Search for the cell housing the specified text and yield its (x, y) center coordinate. 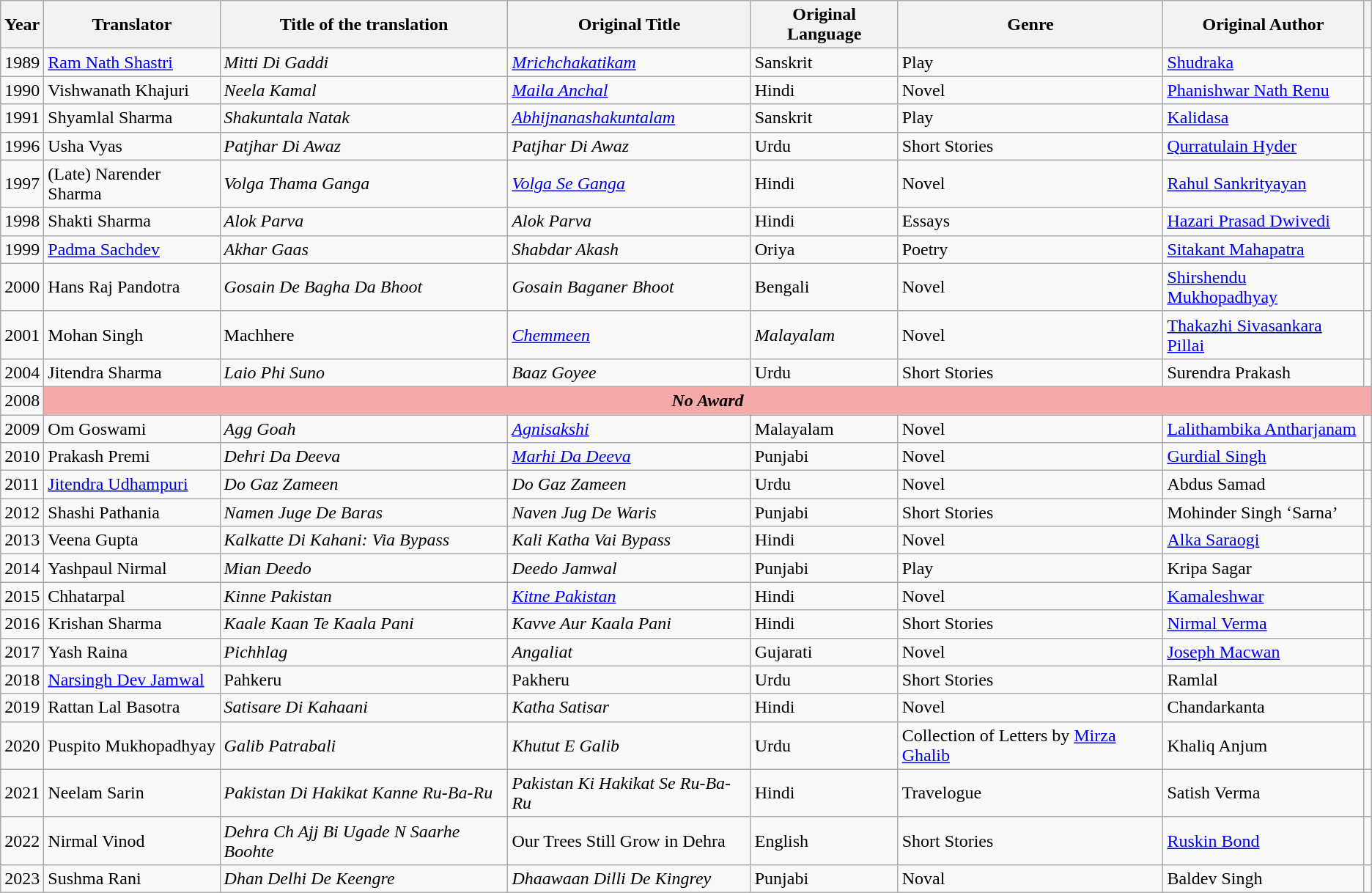
Our Trees Still Grow in Dehra (629, 840)
Laio Phi Suno (364, 372)
Collection of Letters by Mirza Ghalib (1030, 745)
Alka Saraogi (1264, 540)
Kitne Pakistan (629, 596)
Chhatarpal (132, 596)
Shyamlal Sharma (132, 118)
Thakazhi Sivasankara Pillai (1264, 334)
Khutut E Galib (629, 745)
Chemmeen (629, 334)
Kali Katha Vai Bypass (629, 540)
Kamaleshwar (1264, 596)
Veena Gupta (132, 540)
Dehra Ch Ajj Bi Ugade N Saarhe Boohte (364, 840)
Dehri Da Deeva (364, 457)
Dhaawaan Dilli De Kingrey (629, 878)
Sushma Rani (132, 878)
1999 (22, 249)
Mohinder Singh ‘Sarna’ (1264, 512)
1996 (22, 146)
Pakistan Di Hakikat Kanne Ru-Ba-Ru (364, 793)
Original Author (1264, 25)
2001 (22, 334)
Agnisakshi (629, 429)
1990 (22, 90)
2022 (22, 840)
Usha Vyas (132, 146)
Naven Jug De Waris (629, 512)
2016 (22, 624)
2014 (22, 568)
Kinne Pakistan (364, 596)
Volga Se Ganga (629, 183)
2008 (22, 400)
Volga Thama Ganga (364, 183)
Shirshendu Mukhopadhyay (1264, 287)
2019 (22, 708)
1998 (22, 221)
Travelogue (1030, 793)
2013 (22, 540)
2011 (22, 485)
Kavve Aur Kaala Pani (629, 624)
Namen Juge De Baras (364, 512)
Satish Verma (1264, 793)
1989 (22, 62)
2018 (22, 680)
Genre (1030, 25)
Galib Patrabali (364, 745)
Shakti Sharma (132, 221)
Jitendra Sharma (132, 372)
Oriya (824, 249)
Angaliat (629, 652)
2023 (22, 878)
Poetry (1030, 249)
Kalidasa (1264, 118)
2020 (22, 745)
Phanishwar Nath Renu (1264, 90)
Yashpaul Nirmal (132, 568)
2017 (22, 652)
Krishan Sharma (132, 624)
Shudraka (1264, 62)
Shabdar Akash (629, 249)
Nirmal Verma (1264, 624)
Sitakant Mahapatra (1264, 249)
Deedo Jamwal (629, 568)
Shashi Pathania (132, 512)
Mian Deedo (364, 568)
Pakistan Ki Hakikat Se Ru-Ba-Ru (629, 793)
1997 (22, 183)
Noval (1030, 878)
Jitendra Udhampuri (132, 485)
Satisare Di Kahaani (364, 708)
2021 (22, 793)
English (824, 840)
Marhi Da Deeva (629, 457)
Joseph Macwan (1264, 652)
Machhere (364, 334)
Hans Raj Pandotra (132, 287)
Gosain De Bagha Da Bhoot (364, 287)
Essays (1030, 221)
Vishwanath Khajuri (132, 90)
Akhar Gaas (364, 249)
Baldev Singh (1264, 878)
2004 (22, 372)
Translator (132, 25)
Kripa Sagar (1264, 568)
Ramlal (1264, 680)
2000 (22, 287)
Hazari Prasad Dwivedi (1264, 221)
Gosain Baganer Bhoot (629, 287)
2012 (22, 512)
Ram Nath Shastri (132, 62)
Lalithambika Antharjanam (1264, 429)
Shakuntala Natak (364, 118)
2009 (22, 429)
Khaliq Anjum (1264, 745)
Chandarkanta (1264, 708)
Dhan Delhi De Keengre (364, 878)
Original Language (824, 25)
Pakheru (629, 680)
Rahul Sankrityayan (1264, 183)
2015 (22, 596)
Pichhlag (364, 652)
Gujarati (824, 652)
Ruskin Bond (1264, 840)
Prakash Premi (132, 457)
Kalkatte Di Kahani: Via Bypass (364, 540)
Title of the translation (364, 25)
Maila Anchal (629, 90)
Mrichchakatikam (629, 62)
Bengali (824, 287)
Neela Kamal (364, 90)
Padma Sachdev (132, 249)
Abhijnanashakuntalam (629, 118)
Puspito Mukhopadhyay (132, 745)
Kaale Kaan Te Kaala Pani (364, 624)
Surendra Prakash (1264, 372)
Year (22, 25)
2010 (22, 457)
Mohan Singh (132, 334)
Narsingh Dev Jamwal (132, 680)
1991 (22, 118)
Neelam Sarin (132, 793)
Qurratulain Hyder (1264, 146)
Gurdial Singh (1264, 457)
No Award (708, 400)
Agg Goah (364, 429)
Katha Satisar (629, 708)
Rattan Lal Basotra (132, 708)
Om Goswami (132, 429)
Original Title (629, 25)
Yash Raina (132, 652)
Baaz Goyee (629, 372)
Pahkeru (364, 680)
Nirmal Vinod (132, 840)
Abdus Samad (1264, 485)
Mitti Di Gaddi (364, 62)
(Late) Narender Sharma (132, 183)
